Extract the [x, y] coordinate from the center of the cell holding the provided text.  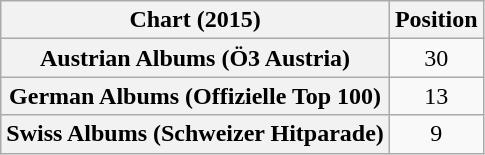
9 [436, 134]
Chart (2015) [196, 20]
German Albums (Offizielle Top 100) [196, 96]
Position [436, 20]
13 [436, 96]
Swiss Albums (Schweizer Hitparade) [196, 134]
30 [436, 58]
Austrian Albums (Ö3 Austria) [196, 58]
